Provide the (x, y) coordinate of the cell's center where the given text is located.  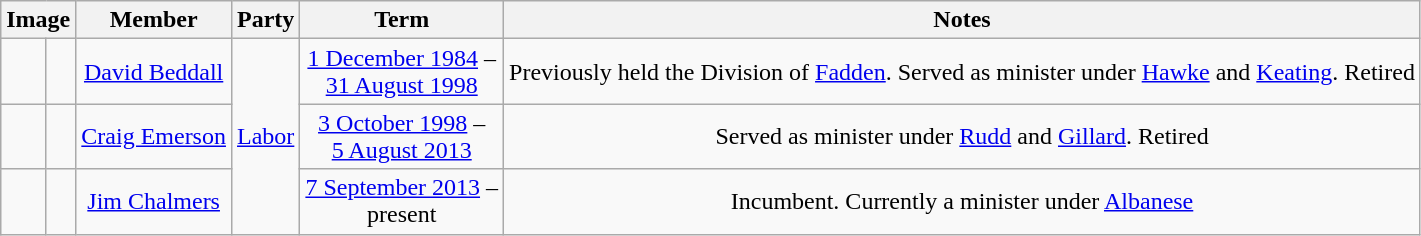
Labor (265, 136)
Image (38, 20)
Term (402, 20)
7 September 2013 –present (402, 202)
Notes (962, 20)
Incumbent. Currently a minister under Albanese (962, 202)
Served as minister under Rudd and Gillard. Retired (962, 136)
3 October 1998 –5 August 2013 (402, 136)
Member (154, 20)
Craig Emerson (154, 136)
Jim Chalmers (154, 202)
Party (265, 20)
Previously held the Division of Fadden. Served as minister under Hawke and Keating. Retired (962, 72)
1 December 1984 –31 August 1998 (402, 72)
David Beddall (154, 72)
